Locate the cell with the specified text and output its (x, y) center coordinate. 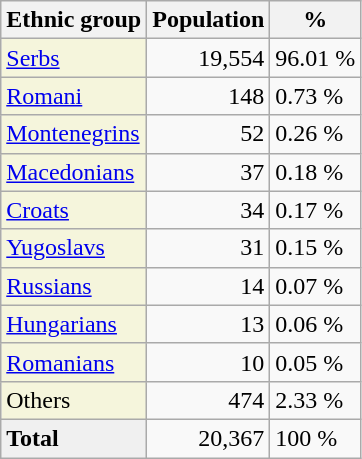
100 % (316, 438)
Croats (74, 210)
0.05 % (316, 362)
13 (208, 324)
20,367 (208, 438)
Population (208, 20)
Ethnic group (74, 20)
10 (208, 362)
Yugoslavs (74, 248)
Romanians (74, 362)
% (316, 20)
0.18 % (316, 172)
Others (74, 400)
Macedonians (74, 172)
52 (208, 134)
0.73 % (316, 96)
37 (208, 172)
96.01 % (316, 58)
19,554 (208, 58)
34 (208, 210)
31 (208, 248)
148 (208, 96)
0.15 % (316, 248)
0.17 % (316, 210)
Montenegrins (74, 134)
0.26 % (316, 134)
Romani (74, 96)
Hungarians (74, 324)
2.33 % (316, 400)
Serbs (74, 58)
Total (74, 438)
Russians (74, 286)
474 (208, 400)
14 (208, 286)
0.06 % (316, 324)
0.07 % (316, 286)
